Output the (x, y) coordinate of the center of the cell containing the given text.  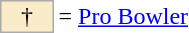
† (27, 16)
